For the text-containing cell, return its midpoint in [x, y] coordinate format. 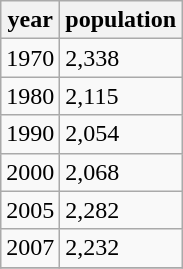
2,068 [121, 172]
1970 [30, 58]
2,232 [121, 248]
2007 [30, 248]
2,054 [121, 134]
2,338 [121, 58]
year [30, 20]
2000 [30, 172]
1990 [30, 134]
2,282 [121, 210]
population [121, 20]
2,115 [121, 96]
1980 [30, 96]
2005 [30, 210]
